For the text-containing cell, return its midpoint in [X, Y] coordinate format. 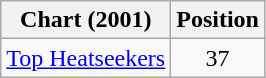
Chart (2001) [86, 20]
Position [218, 20]
Top Heatseekers [86, 58]
37 [218, 58]
